Extract the [X, Y] coordinate from the center of the cell holding the provided text.  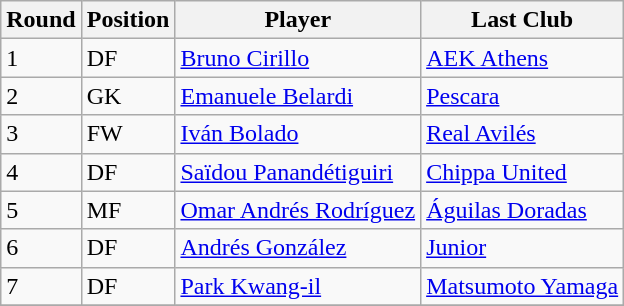
Andrés González [298, 248]
Águilas Doradas [522, 210]
6 [41, 248]
Position [128, 20]
3 [41, 134]
Player [298, 20]
Round [41, 20]
1 [41, 58]
Last Club [522, 20]
Emanuele Belardi [298, 96]
4 [41, 172]
AEK Athens [522, 58]
MF [128, 210]
Matsumoto Yamaga [522, 286]
GK [128, 96]
Junior [522, 248]
Bruno Cirillo [298, 58]
Pescara [522, 96]
Real Avilés [522, 134]
Omar Andrés Rodríguez [298, 210]
2 [41, 96]
Park Kwang-il [298, 286]
Iván Bolado [298, 134]
Saïdou Panandétiguiri [298, 172]
5 [41, 210]
7 [41, 286]
FW [128, 134]
Chippa United [522, 172]
